Provide the [x, y] coordinate of the cell's center where the given text is located.  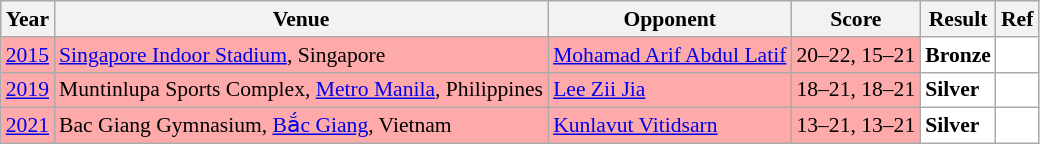
Lee Zii Jia [670, 90]
Score [856, 19]
Muntinlupa Sports Complex, Metro Manila, Philippines [301, 90]
Year [28, 19]
Opponent [670, 19]
20–22, 15–21 [856, 55]
Bac Giang Gymnasium, Bắc Giang, Vietnam [301, 126]
2021 [28, 126]
2019 [28, 90]
Venue [301, 19]
Result [958, 19]
18–21, 18–21 [856, 90]
Bronze [958, 55]
Ref [1017, 19]
Kunlavut Vitidsarn [670, 126]
13–21, 13–21 [856, 126]
2015 [28, 55]
Mohamad Arif Abdul Latif [670, 55]
Singapore Indoor Stadium, Singapore [301, 55]
